Identify which cell holds the provided text, then report its (x, y) central coordinate. 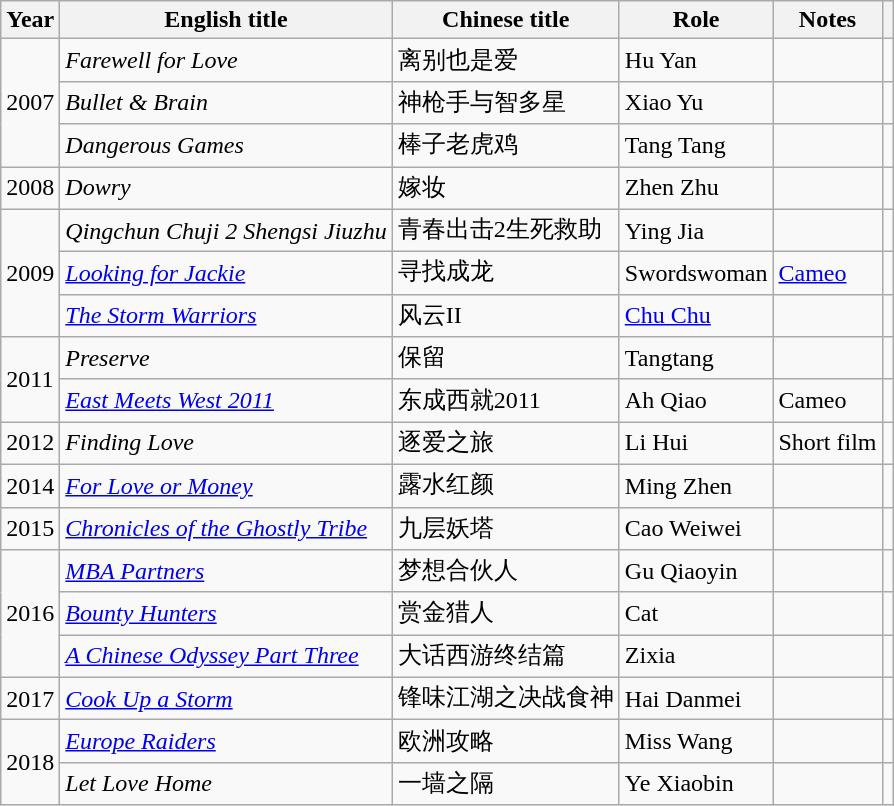
Cao Weiwei (696, 528)
2011 (30, 380)
2007 (30, 103)
Miss Wang (696, 742)
棒子老虎鸡 (506, 146)
Ying Jia (696, 230)
2015 (30, 528)
The Storm Warriors (226, 316)
神枪手与智多星 (506, 102)
Gu Qiaoyin (696, 572)
一墙之隔 (506, 784)
Notes (828, 20)
青春出击2生死救助 (506, 230)
A Chinese Odyssey Part Three (226, 656)
Chinese title (506, 20)
English title (226, 20)
Hai Danmei (696, 698)
Short film (828, 444)
锋味江湖之决战食神 (506, 698)
欧洲攻略 (506, 742)
离别也是爱 (506, 60)
Looking for Jackie (226, 274)
2017 (30, 698)
Let Love Home (226, 784)
Dowry (226, 188)
保留 (506, 358)
Preserve (226, 358)
寻找成龙 (506, 274)
2018 (30, 762)
Chu Chu (696, 316)
露水红颜 (506, 486)
East Meets West 2011 (226, 400)
Bounty Hunters (226, 614)
Tang Tang (696, 146)
大话西游终结篇 (506, 656)
MBA Partners (226, 572)
Hu Yan (696, 60)
Qingchun Chuji 2 Shengsi Jiuzhu (226, 230)
2012 (30, 444)
风云II (506, 316)
Chronicles of the Ghostly Tribe (226, 528)
Bullet & Brain (226, 102)
梦想合伙人 (506, 572)
2009 (30, 273)
Swordswoman (696, 274)
赏金猎人 (506, 614)
2008 (30, 188)
逐爱之旅 (506, 444)
Role (696, 20)
Xiao Yu (696, 102)
Year (30, 20)
Cook Up a Storm (226, 698)
Cat (696, 614)
Tangtang (696, 358)
Zixia (696, 656)
Finding Love (226, 444)
Li Hui (696, 444)
Ming Zhen (696, 486)
Ah Qiao (696, 400)
Farewell for Love (226, 60)
Dangerous Games (226, 146)
Ye Xiaobin (696, 784)
九层妖塔 (506, 528)
嫁妆 (506, 188)
东成西就2011 (506, 400)
Zhen Zhu (696, 188)
2016 (30, 614)
Europe Raiders (226, 742)
2014 (30, 486)
For Love or Money (226, 486)
